Return [x, y] of the center of cell containing provided text 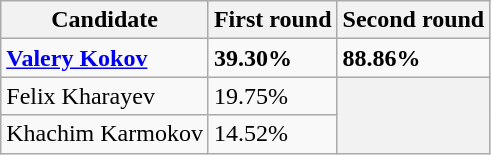
Khachim Karmokov [105, 134]
First round [272, 20]
Candidate [105, 20]
Second round [414, 20]
39.30% [272, 58]
14.52% [272, 134]
88.86% [414, 58]
Felix Kharayev [105, 96]
Valery Kokov [105, 58]
19.75% [272, 96]
